Pinpoint the cell where the given text exists, returning its (X, Y) midpoint coordinate. 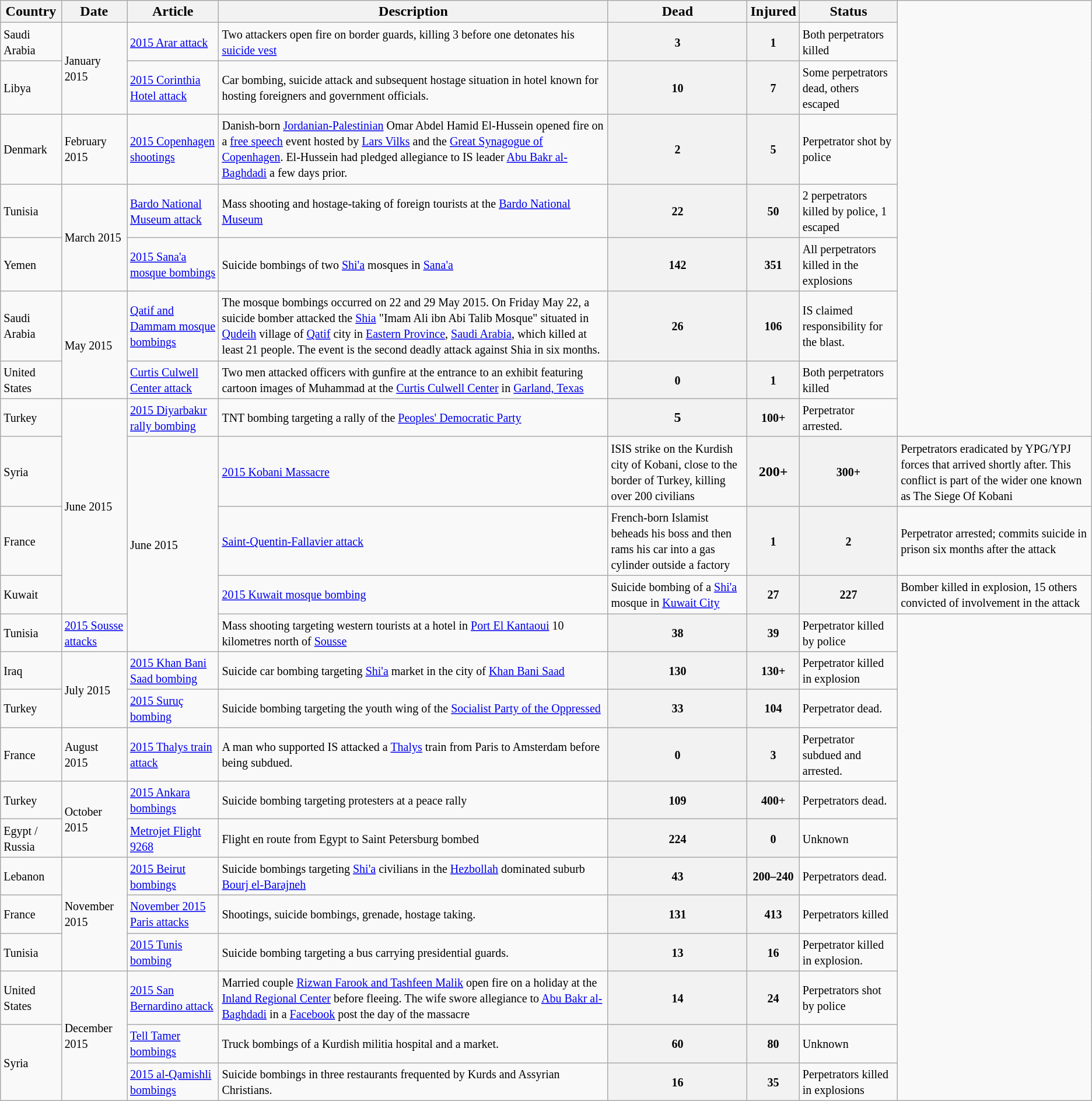
2015 Copenhagen shootings (173, 149)
Dead (678, 12)
ISIS strike on the Kurdish city of Kobani, close to the border of Turkey, killing over 200 civilians (678, 471)
Perpetrator killed in explosion (848, 671)
Car bombing, suicide attack and subsequent hostage situation in hotel known for hosting foreigners and government officials. (413, 88)
Flight en route from Egypt to Saint Petersburg bombed (413, 838)
100+ (773, 418)
Perpetrators shot by police (848, 998)
Qatif and Dammam mosque bombings (173, 326)
Saint-Quentin-Fallavier attack (413, 540)
2015 Khan Bani Saad bombing (173, 671)
July 2015 (94, 690)
2015 al-Qamishli bombings (173, 1082)
200–240 (773, 876)
400+ (773, 801)
Date (94, 12)
2015 Sana'a mosque bombings (173, 264)
2015 Thalys train attack (173, 754)
Kuwait (31, 594)
Libya (31, 88)
Bardo National Museum attack (173, 211)
Suicide bombing of a Shi'a mosque in Kuwait City (678, 594)
35 (773, 1082)
Suicide bombings of two Shi'a mosques in Sana'a (413, 264)
Status (848, 12)
January 2015 (94, 69)
300+ (848, 471)
Truck bombings of a Kurdish militia hospital and a market. (413, 1043)
131 (678, 914)
October 2015 (94, 819)
26 (678, 326)
Suicide car bombing targeting Shi'a market in the city of Khan Bani Saad (413, 671)
Suicide bombing targeting protesters at a peace rally (413, 801)
22 (678, 211)
TNT bombing targeting a rally of the Peoples' Democratic Party (413, 418)
March 2015 (94, 237)
Shootings, suicide bombings, grenade, hostage taking. (413, 914)
2015 Sousse attacks (94, 632)
130 (678, 671)
33 (678, 708)
2 perpetrators killed by police, 1 escaped (848, 211)
38 (678, 632)
Injured (773, 12)
7 (773, 88)
24 (773, 998)
224 (678, 838)
December 2015 (94, 1036)
Description (413, 12)
A man who supported IS attacked a Thalys train from Paris to Amsterdam before being subdued. (413, 754)
Perpetrator subdued and arrested. (848, 754)
Some perpetrators dead, others escaped (848, 88)
106 (773, 326)
43 (678, 876)
Perpetrator shot by police (848, 149)
Two attackers open fire on border guards, killing 3 before one detonates his suicide vest (413, 42)
142 (678, 264)
Perpetrator dead. (848, 708)
13 (678, 952)
Perpetrator killed in explosion. (848, 952)
November 2015 Paris attacks (173, 914)
351 (773, 264)
Iraq (31, 671)
104 (773, 708)
Denmark (31, 149)
14 (678, 998)
50 (773, 211)
Tell Tamer bombings (173, 1043)
Suicide bombing targeting a bus carrying presidential guards. (413, 952)
227 (848, 594)
39 (773, 632)
August 2015 (94, 754)
200+ (773, 471)
Yemen (31, 264)
2015 Tunis bombing (173, 952)
Metrojet Flight 9268 (173, 838)
IS claimed responsibility for the blast. (848, 326)
2015 Ankara bombings (173, 801)
2015 Arar attack (173, 42)
February 2015 (94, 149)
Mass shooting targeting western tourists at a hotel in Port El Kantaoui 10 kilometres north of Sousse (413, 632)
Article (173, 12)
2015 Suruç bombing (173, 708)
Country (31, 12)
Suicide bombing targeting the youth wing of the Socialist Party of the Oppressed (413, 708)
2015 Diyarbakır rally bombing (173, 418)
2015 Beirut bombings (173, 876)
Perpetrator arrested. (848, 418)
60 (678, 1043)
2015 Kuwait mosque bombing (413, 594)
Curtis Culwell Center attack (173, 379)
French-born Islamist beheads his boss and then rams his car into a gas cylinder outside a factory (678, 540)
November 2015 (94, 914)
May 2015 (94, 345)
80 (773, 1043)
All perpetrators killed in the explosions (848, 264)
Perpetrators eradicated by YPG/YPJ forces that arrived shortly after. This conflict is part of the wider one known as The Siege Of Kobani (995, 471)
130+ (773, 671)
Perpetrator killed by police (848, 632)
Egypt / Russia (31, 838)
Lebanon (31, 876)
Suicide bombings in three restaurants frequented by Kurds and Assyrian Christians. (413, 1082)
109 (678, 801)
413 (773, 914)
Perpetrators killed (848, 914)
2015 San Bernardino attack (173, 998)
Perpetrators killed in explosions (848, 1082)
10 (678, 88)
Bomber killed in explosion, 15 others convicted of involvement in the attack (995, 594)
Perpetrator arrested; commits suicide in prison six months after the attack (995, 540)
2015 Corinthia Hotel attack (173, 88)
27 (773, 594)
2015 Kobani Massacre (413, 471)
Mass shooting and hostage-taking of foreign tourists at the Bardo National Museum (413, 211)
Suicide bombings targeting Shi'a civilians in the Hezbollah dominated suburb Bourj el-Barajneh (413, 876)
